Locate the cell with the specified text and output its [X, Y] center coordinate. 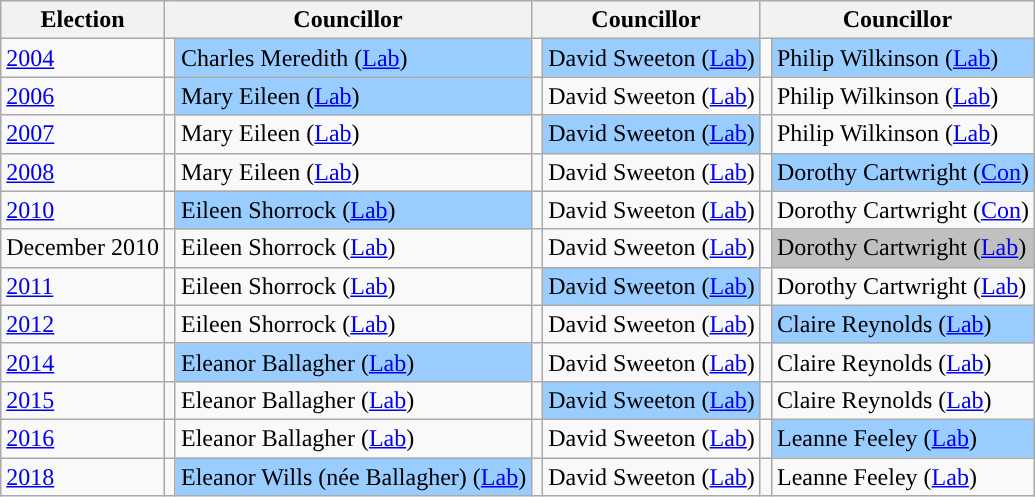
2008 [83, 172]
Election [83, 20]
2007 [83, 134]
December 2010 [83, 248]
2004 [83, 58]
2006 [83, 96]
2011 [83, 286]
2016 [83, 438]
Charles Meredith (Lab) [353, 58]
2018 [83, 477]
Eleanor Wills (née Ballagher) (Lab) [353, 477]
2012 [83, 324]
2010 [83, 210]
2014 [83, 362]
2015 [83, 400]
